Return [x, y] of the center of cell containing provided text 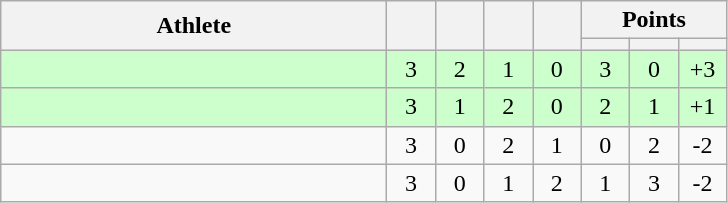
Athlete [194, 26]
Points [654, 20]
+3 [702, 69]
+1 [702, 107]
